Find where the given text appears and provide that cell's center as (X, Y) coordinate. 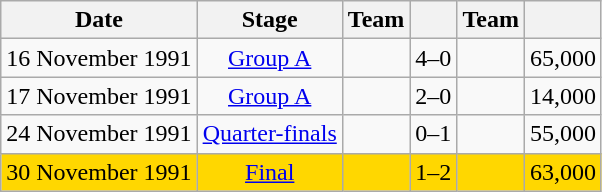
Date (99, 20)
24 November 1991 (99, 134)
65,000 (562, 58)
16 November 1991 (99, 58)
30 November 1991 (99, 172)
55,000 (562, 134)
17 November 1991 (99, 96)
14,000 (562, 96)
Stage (270, 20)
63,000 (562, 172)
Quarter-finals (270, 134)
Final (270, 172)
0–1 (434, 134)
1–2 (434, 172)
2–0 (434, 96)
4–0 (434, 58)
